Capture the cell that displays the provided text and extract its [X, Y] central coordinate. 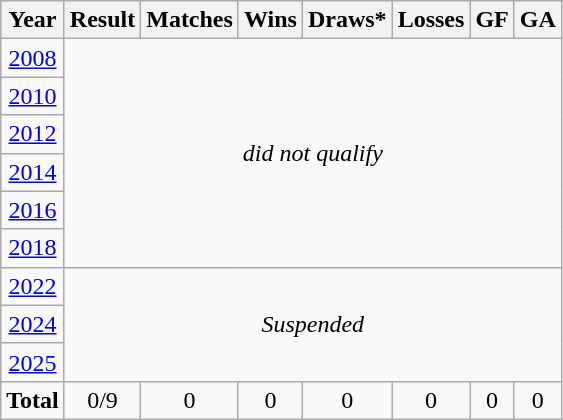
2018 [33, 248]
2016 [33, 210]
did not qualify [312, 153]
GA [538, 20]
2014 [33, 172]
GF [492, 20]
Suspended [312, 324]
Matches [190, 20]
Total [33, 400]
Wins [270, 20]
Year [33, 20]
Draws* [347, 20]
2008 [33, 58]
Result [102, 20]
2024 [33, 324]
2010 [33, 96]
2022 [33, 286]
Losses [431, 20]
2012 [33, 134]
2025 [33, 362]
0/9 [102, 400]
